Provide the (X, Y) coordinate of the cell's center where the given text is located.  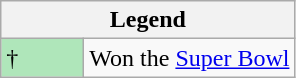
Won the Super Bowl (190, 58)
Legend (148, 20)
† (42, 58)
